Identify which cell holds the provided text, then report its [x, y] central coordinate. 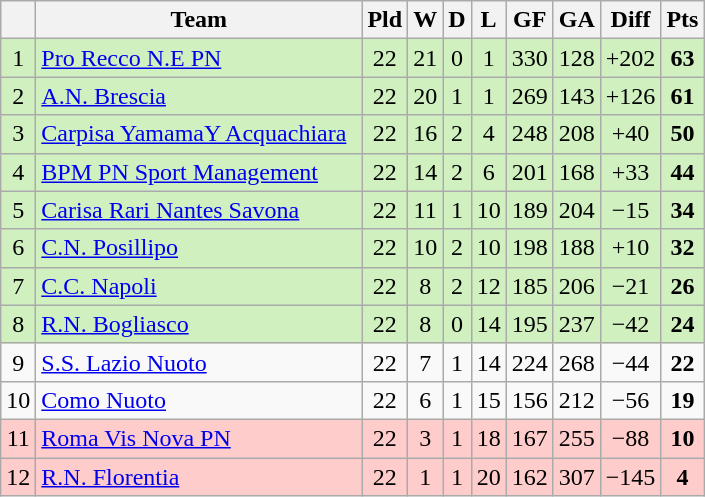
L [488, 20]
−56 [630, 400]
24 [682, 324]
C.N. Posillipo [199, 248]
W [426, 20]
255 [576, 438]
198 [530, 248]
224 [530, 362]
Carpisa YamamaY Acquachiara [199, 134]
Pro Recco N.E PN [199, 58]
−145 [630, 477]
Carisa Rari Nantes Savona [199, 210]
248 [530, 134]
307 [576, 477]
9 [18, 362]
Como Nuoto [199, 400]
26 [682, 286]
212 [576, 400]
61 [682, 96]
269 [530, 96]
−15 [630, 210]
S.S. Lazio Nuoto [199, 362]
−44 [630, 362]
+10 [630, 248]
Pts [682, 20]
+33 [630, 172]
+126 [630, 96]
−88 [630, 438]
63 [682, 58]
156 [530, 400]
A.N. Brescia [199, 96]
34 [682, 210]
5 [18, 210]
268 [576, 362]
BPM PN Sport Management [199, 172]
Diff [630, 20]
R.N. Florentia [199, 477]
44 [682, 172]
195 [530, 324]
32 [682, 248]
128 [576, 58]
R.N. Bogliasco [199, 324]
18 [488, 438]
50 [682, 134]
C.C. Napoli [199, 286]
204 [576, 210]
Pld [385, 20]
+202 [630, 58]
185 [530, 286]
+40 [630, 134]
188 [576, 248]
201 [530, 172]
143 [576, 96]
330 [530, 58]
162 [530, 477]
GA [576, 20]
−21 [630, 286]
Team [199, 20]
−42 [630, 324]
237 [576, 324]
16 [426, 134]
208 [576, 134]
167 [530, 438]
GF [530, 20]
D [457, 20]
168 [576, 172]
19 [682, 400]
15 [488, 400]
Roma Vis Nova PN [199, 438]
21 [426, 58]
189 [530, 210]
206 [576, 286]
